For the text-containing cell, return its midpoint in [x, y] coordinate format. 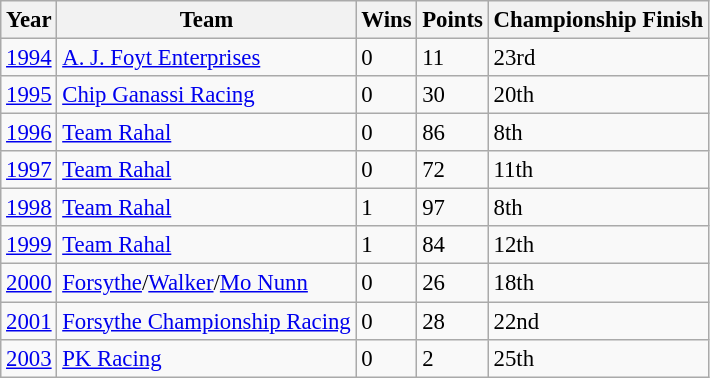
1995 [29, 95]
1994 [29, 58]
1998 [29, 208]
25th [598, 358]
A. J. Foyt Enterprises [206, 58]
2003 [29, 358]
Points [452, 20]
11 [452, 58]
Team [206, 20]
86 [452, 133]
2001 [29, 321]
23rd [598, 58]
2 [452, 358]
30 [452, 95]
Forsythe/Walker/Mo Nunn [206, 283]
22nd [598, 321]
28 [452, 321]
Championship Finish [598, 20]
20th [598, 95]
Forsythe Championship Racing [206, 321]
1997 [29, 170]
PK Racing [206, 358]
1999 [29, 245]
Chip Ganassi Racing [206, 95]
Wins [386, 20]
97 [452, 208]
84 [452, 245]
72 [452, 170]
26 [452, 283]
1996 [29, 133]
11th [598, 170]
12th [598, 245]
2000 [29, 283]
18th [598, 283]
Year [29, 20]
